Return (X, Y) of the center of cell containing provided text 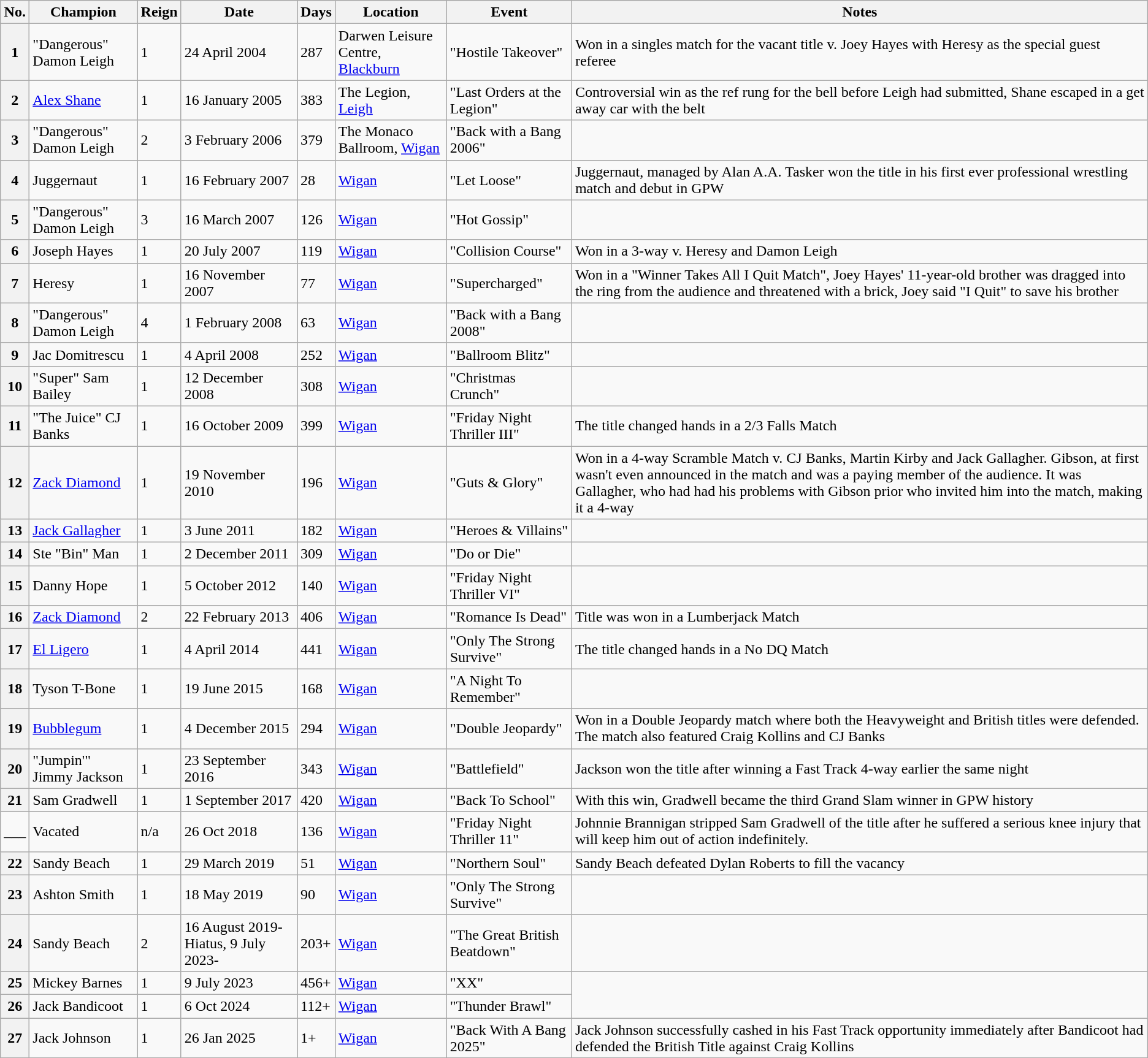
Bubblegum (83, 728)
19 November 2010 (239, 483)
16 February 2007 (239, 180)
25 (15, 983)
El Ligero (83, 649)
The Monaco Ballroom, Wigan (391, 140)
23 (15, 895)
90 (316, 895)
"Super" Sam Bailey (83, 386)
252 (316, 354)
Jac Domitrescu (83, 354)
Tyson T-Bone (83, 689)
Darwen Leisure Centre, Blackburn (391, 52)
Title was won in a Lumberjack Match (860, 617)
Alex Shane (83, 101)
Ste "Bin" Man (83, 554)
140 (316, 586)
Heresy (83, 283)
383 (316, 101)
12 (15, 483)
___ (15, 831)
16 (15, 617)
63 (316, 322)
1+ (316, 1037)
308 (316, 386)
The title changed hands in a No DQ Match (860, 649)
Sandy Beach defeated Dylan Roberts to fill the vacancy (860, 863)
456+ (316, 983)
23 September 2016 (239, 769)
Won in a Double Jeopardy match where both the Heavyweight and British titles were defended. The match also featured Craig Kollins and CJ Banks (860, 728)
Juggernaut (83, 180)
7 (15, 283)
"Back with a Bang 2008" (509, 322)
Reign (159, 12)
287 (316, 52)
Won in a singles match for the vacant title v. Joey Hayes with Heresy as the special guest referee (860, 52)
294 (316, 728)
420 (316, 800)
16 August 2019-Hiatus, 9 July 2023- (239, 943)
The Legion, Leigh (391, 101)
16 October 2009 (239, 425)
379 (316, 140)
182 (316, 531)
"Back With A Bang 2025" (509, 1037)
Johnnie Brannigan stripped Sam Gradwell of the title after he suffered a serious knee injury that will keep him out of action indefinitely. (860, 831)
Danny Hope (83, 586)
"Friday Night Thriller VI" (509, 586)
168 (316, 689)
"A Night To Remember" (509, 689)
"Let Loose" (509, 180)
"Christmas Crunch" (509, 386)
Ashton Smith (83, 895)
"Romance Is Dead" (509, 617)
"Back To School" (509, 800)
29 March 2019 (239, 863)
12 December 2008 (239, 386)
18 May 2019 (239, 895)
309 (316, 554)
28 (316, 180)
9 (15, 354)
Jackson won the title after winning a Fast Track 4-way earlier the same night (860, 769)
3 February 2006 (239, 140)
20 July 2007 (239, 251)
"Guts & Glory" (509, 483)
"Hot Gossip" (509, 219)
"Do or Die" (509, 554)
3 June 2011 (239, 531)
6 Oct 2024 (239, 1006)
9 July 2023 (239, 983)
Sam Gradwell (83, 800)
Champion (83, 12)
21 (15, 800)
4 April 2014 (239, 649)
Joseph Hayes (83, 251)
Notes (860, 12)
Jack Gallagher (83, 531)
"Ballroom Blitz" (509, 354)
"Collision Course" (509, 251)
4 December 2015 (239, 728)
26 Jan 2025 (239, 1037)
Controversial win as the ref rung for the bell before Leigh had submitted, Shane escaped in a get away car with the belt (860, 101)
24 (15, 943)
Vacated (83, 831)
n/a (159, 831)
126 (316, 219)
119 (316, 251)
196 (316, 483)
10 (15, 386)
5 October 2012 (239, 586)
"Heroes & Villains" (509, 531)
406 (316, 617)
14 (15, 554)
"Friday Night Thriller 11" (509, 831)
8 (15, 322)
136 (316, 831)
Date (239, 12)
112+ (316, 1006)
1 September 2017 (239, 800)
"Back with a Bang 2006" (509, 140)
399 (316, 425)
"Northern Soul" (509, 863)
27 (15, 1037)
"The Great British Beatdown" (509, 943)
"Supercharged" (509, 283)
22 (15, 863)
"Battlefield" (509, 769)
26 (15, 1006)
51 (316, 863)
Event (509, 12)
17 (15, 649)
77 (316, 283)
15 (15, 586)
1 February 2008 (239, 322)
"Hostile Takeover" (509, 52)
"Friday Night Thriller III" (509, 425)
"Thunder Brawl" (509, 1006)
18 (15, 689)
6 (15, 251)
"Double Jeopardy" (509, 728)
"The Juice" CJ Banks (83, 425)
22 February 2013 (239, 617)
Juggernaut, managed by Alan A.A. Tasker won the title in his first ever professional wrestling match and debut in GPW (860, 180)
4 April 2008 (239, 354)
11 (15, 425)
19 (15, 728)
Days (316, 12)
203+ (316, 943)
"Jumpin'" Jimmy Jackson (83, 769)
No. (15, 12)
"XX" (509, 983)
16 March 2007 (239, 219)
The title changed hands in a 2/3 Falls Match (860, 425)
Jack Johnson (83, 1037)
26 Oct 2018 (239, 831)
16 November 2007 (239, 283)
2 December 2011 (239, 554)
16 January 2005 (239, 101)
24 April 2004 (239, 52)
19 June 2015 (239, 689)
Jack Johnson successfully cashed in his Fast Track opportunity immediately after Bandicoot had defended the British Title against Craig Kollins (860, 1037)
With this win, Gradwell became the third Grand Slam winner in GPW history (860, 800)
5 (15, 219)
Jack Bandicoot (83, 1006)
13 (15, 531)
Mickey Barnes (83, 983)
Location (391, 12)
441 (316, 649)
343 (316, 769)
Won in a 3-way v. Heresy and Damon Leigh (860, 251)
20 (15, 769)
"Last Orders at the Legion" (509, 101)
